Determine the (x, y) coordinate at the center of the cell enclosing the given text.  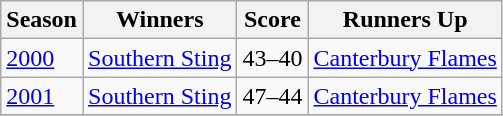
2001 (42, 96)
Winners (159, 20)
Score (272, 20)
43–40 (272, 58)
Season (42, 20)
2000 (42, 58)
Runners Up (405, 20)
47–44 (272, 96)
